Scan for the cell matching the given text and deliver its (x, y) coordinate at center. 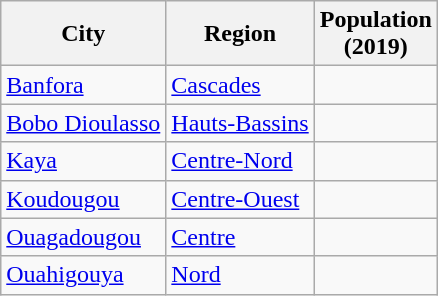
Region (240, 34)
Bobo Dioulasso (84, 123)
Hauts-Bassins (240, 123)
Cascades (240, 85)
Koudougou (84, 199)
Centre (240, 237)
Ouagadougou (84, 237)
Centre-Ouest (240, 199)
Kaya (84, 161)
Centre-Nord (240, 161)
Population(2019) (376, 34)
City (84, 34)
Nord (240, 275)
Banfora (84, 85)
Ouahigouya (84, 275)
